For the text-containing cell, return its midpoint in (x, y) coordinate format. 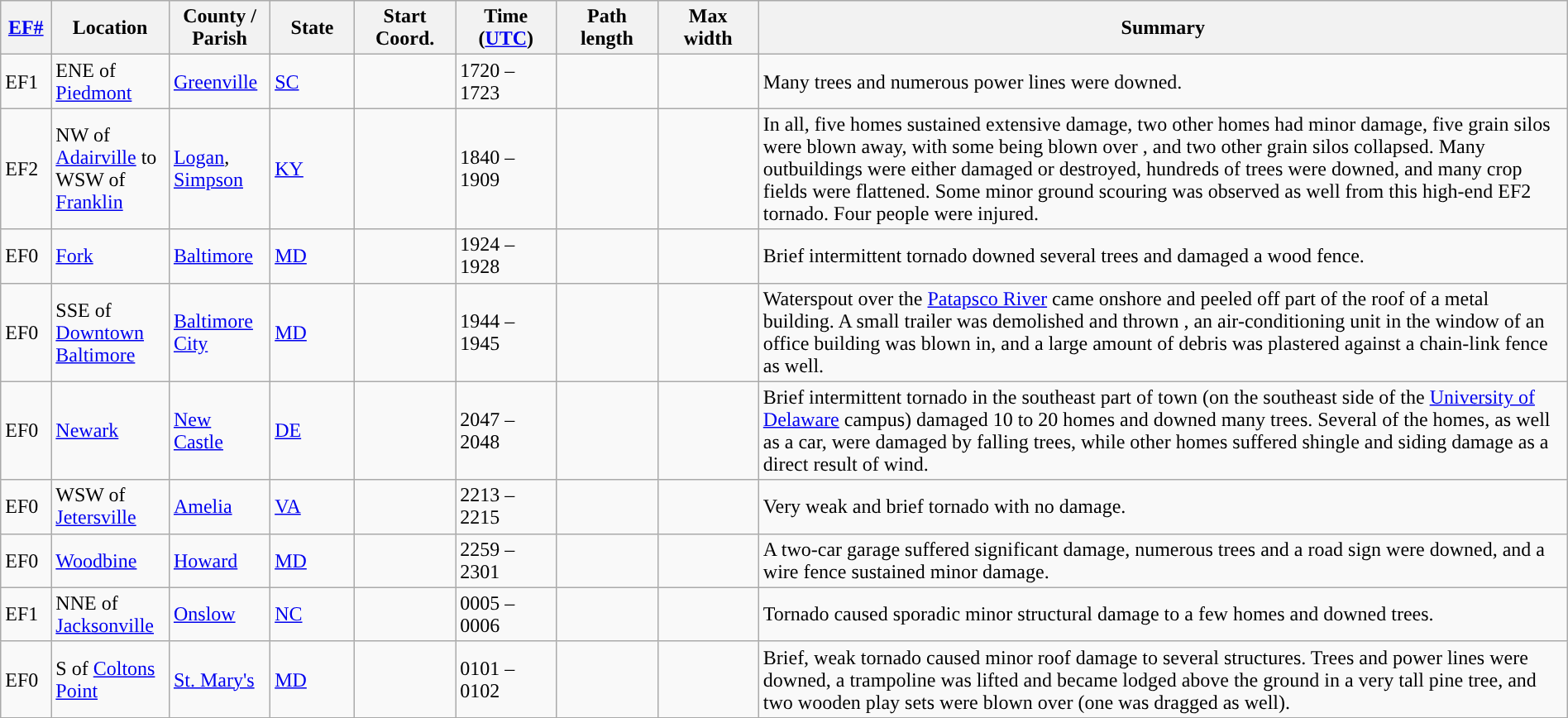
Howard (219, 561)
Amelia (219, 506)
2259 – 2301 (506, 561)
Woodbine (111, 561)
Tornado caused sporadic minor structural damage to a few homes and downed trees. (1163, 614)
Logan, Simpson (219, 169)
KY (313, 169)
1720 – 1723 (506, 81)
New Castle (219, 430)
Location (111, 28)
SSE of Downtown Baltimore (111, 333)
EF# (26, 28)
0005 – 0006 (506, 614)
Start Coord. (404, 28)
SC (313, 81)
NW of Adairville to WSW of Franklin (111, 169)
1924 – 1928 (506, 256)
2213 – 2215 (506, 506)
NNE of Jacksonville (111, 614)
ENE of Piedmont (111, 81)
A two-car garage suffered significant damage, numerous trees and a road sign were downed, and a wire fence sustained minor damage. (1163, 561)
Greenville (219, 81)
2047 – 2048 (506, 430)
Fork (111, 256)
1840 – 1909 (506, 169)
Summary (1163, 28)
Baltimore City (219, 333)
0101 – 0102 (506, 679)
Max width (708, 28)
Path length (607, 28)
NC (313, 614)
Onslow (219, 614)
Newark (111, 430)
Many trees and numerous power lines were downed. (1163, 81)
Time (UTC) (506, 28)
1944 – 1945 (506, 333)
County / Parish (219, 28)
S of Coltons Point (111, 679)
VA (313, 506)
Very weak and brief tornado with no damage. (1163, 506)
DE (313, 430)
EF2 (26, 169)
Baltimore (219, 256)
Brief intermittent tornado downed several trees and damaged a wood fence. (1163, 256)
WSW of Jetersville (111, 506)
St. Mary's (219, 679)
State (313, 28)
